Extract the (x, y) coordinate from the center of the cell holding the provided text.  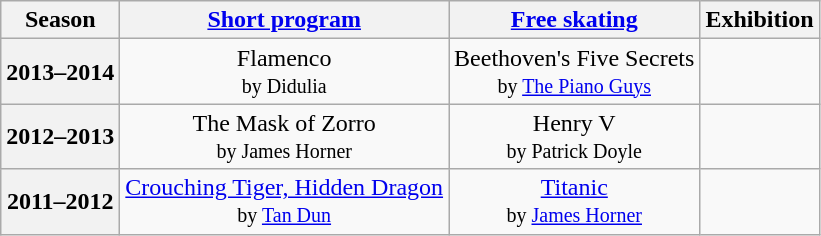
Exhibition (760, 20)
2012–2013 (60, 136)
Crouching Tiger, Hidden Dragon by Tan Dun (284, 202)
Free skating (574, 20)
Beethoven's Five Secrets by The Piano Guys (574, 72)
The Mask of Zorro by James Horner (284, 136)
2011–2012 (60, 202)
Henry V by Patrick Doyle (574, 136)
Season (60, 20)
Flamenco by Didulia (284, 72)
Titanic by James Horner (574, 202)
2013–2014 (60, 72)
Short program (284, 20)
